Output the [X, Y] coordinate of the center of the cell containing the given text.  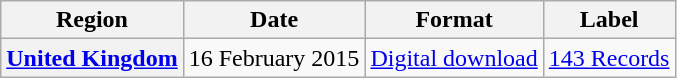
16 February 2015 [274, 58]
Digital download [454, 58]
Label [609, 20]
Format [454, 20]
United Kingdom [92, 58]
Date [274, 20]
Region [92, 20]
143 Records [609, 58]
